Output the [X, Y] coordinate of the center of the cell containing the given text.  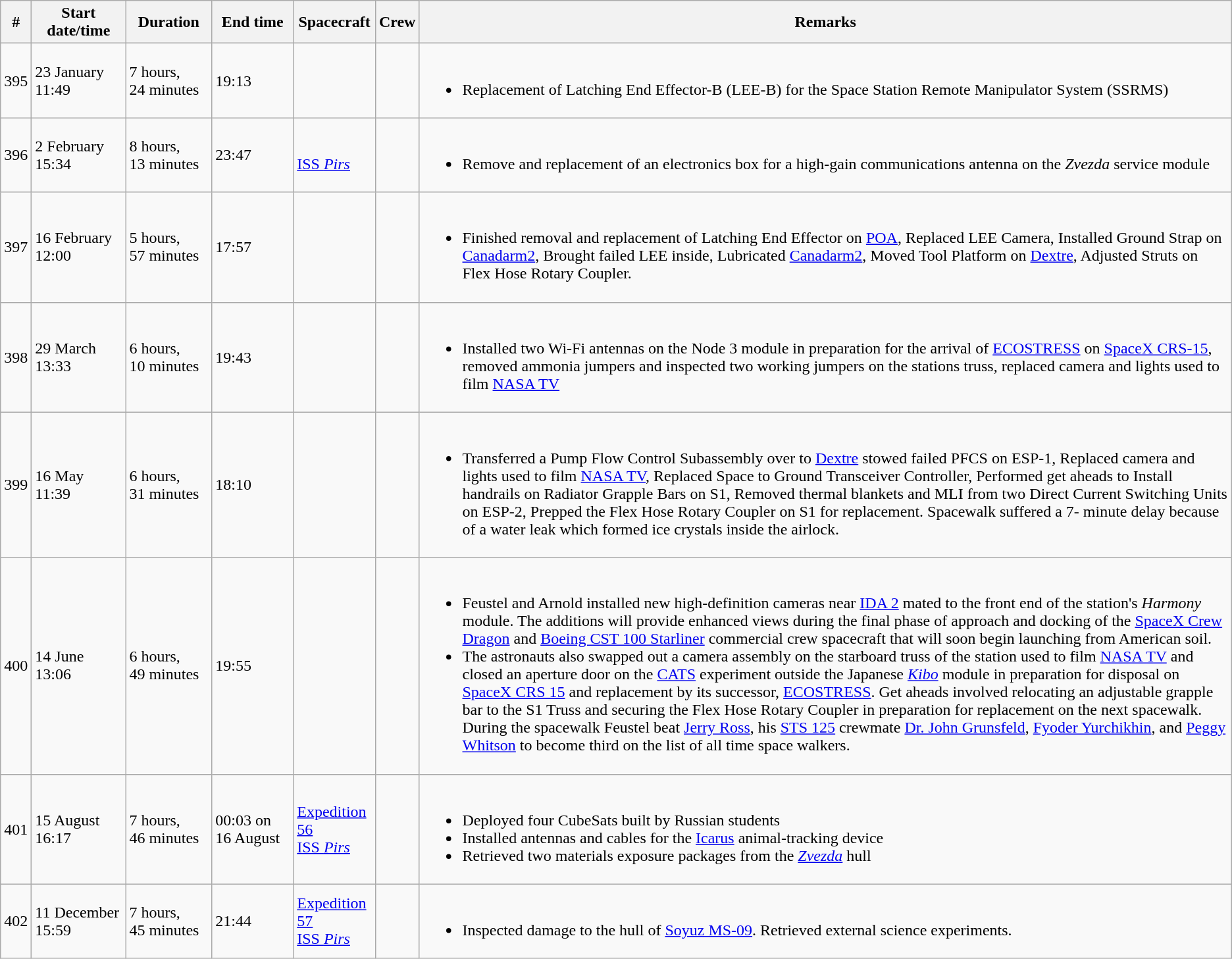
Remove and replacement of an electronics box for a high-gain communications antenna on the Zvezda service module [825, 155]
6 hours, 10 minutes [168, 357]
29 March13:33 [79, 357]
Start date/time [79, 22]
398 [16, 357]
# [16, 22]
23 January11:49 [79, 80]
16 May11:39 [79, 484]
7 hours, 24 minutes [168, 80]
6 hours, 49 minutes [168, 666]
14 June13:06 [79, 666]
21:44 [253, 921]
396 [16, 155]
19:55 [253, 666]
401 [16, 829]
Replacement of Latching End Effector-B (LEE-B) for the Space Station Remote Manipulator System (SSRMS) [825, 80]
2 February15:34 [79, 155]
Duration [168, 22]
395 [16, 80]
Spacecraft [334, 22]
Expedition 57 ISS Pirs [334, 921]
17:57 [253, 247]
Crew [398, 22]
18:10 [253, 484]
23:47 [253, 155]
400 [16, 666]
8 hours, 13 minutes [168, 155]
End time [253, 22]
00:03 on 16 August [253, 829]
16 February12:00 [79, 247]
399 [16, 484]
397 [16, 247]
11 December15:59 [79, 921]
5 hours, 57 minutes [168, 247]
7 hours, 45 minutes [168, 921]
Expedition 56 ISS Pirs [334, 829]
7 hours, 46 minutes [168, 829]
19:13 [253, 80]
6 hours, 31 minutes [168, 484]
Inspected damage to the hull of Soyuz MS-09. Retrieved external science experiments. [825, 921]
19:43 [253, 357]
ISS Pirs [334, 155]
402 [16, 921]
15 August16:17 [79, 829]
Remarks [825, 22]
